Provide the [X, Y] coordinate of the cell's center where the given text is located.  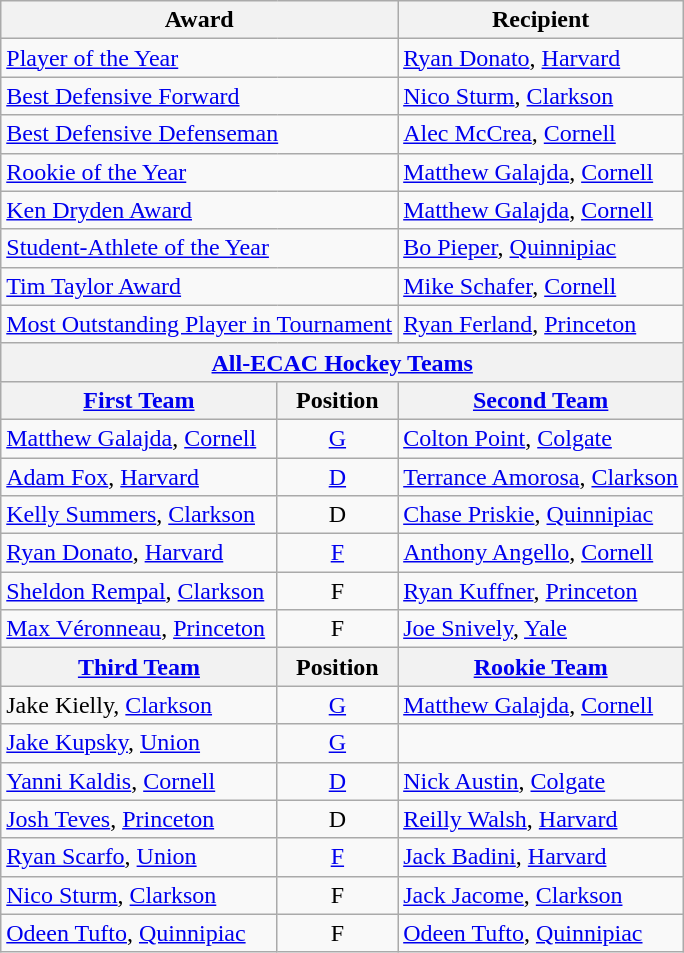
Best Defensive Forward [200, 96]
Reilly Walsh, Harvard [541, 819]
Ryan Ferland, Princeton [541, 324]
Bo Pieper, Quinnipiac [541, 248]
Alec McCrea, Cornell [541, 134]
Max Véronneau, Princeton [139, 629]
Colton Point, Colgate [541, 438]
Kelly Summers, Clarkson [139, 515]
Adam Fox, Harvard [139, 477]
Rookie Team [541, 667]
All-ECAC Hockey Teams [342, 362]
Terrance Amorosa, Clarkson [541, 477]
Chase Priskie, Quinnipiac [541, 515]
Recipient [541, 20]
Award [200, 20]
Yanni Kaldis, Cornell [139, 781]
Jack Jacome, Clarkson [541, 895]
Joe Snively, Yale [541, 629]
Josh Teves, Princeton [139, 819]
First Team [139, 400]
Jack Badini, Harvard [541, 857]
Anthony Angello, Cornell [541, 553]
Ryan Scarfo, Union [139, 857]
Ken Dryden Award [200, 210]
Jake Kupsky, Union [139, 743]
Nick Austin, Colgate [541, 781]
Ryan Kuffner, Princeton [541, 591]
Mike Schafer, Cornell [541, 286]
Jake Kielly, Clarkson [139, 705]
Player of the Year [200, 58]
Most Outstanding Player in Tournament [200, 324]
Third Team [139, 667]
Second Team [541, 400]
Best Defensive Defenseman [200, 134]
Sheldon Rempal, Clarkson [139, 591]
Rookie of the Year [200, 172]
Tim Taylor Award [200, 286]
Student-Athlete of the Year [200, 248]
